Return the [X, Y] coordinate for the center point of the cell that contains the specified text.  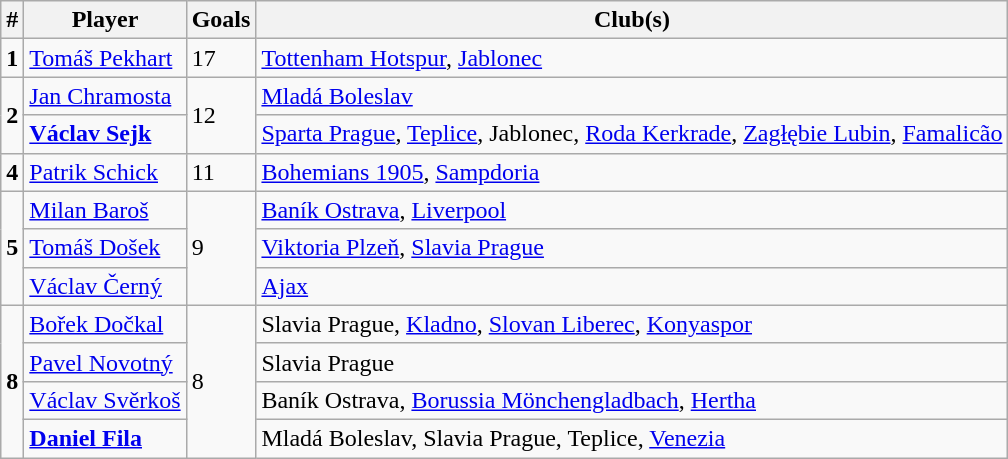
5 [12, 248]
Tottenham Hotspur, Jablonec [632, 58]
Goals [221, 20]
Václav Sejk [105, 134]
Tomáš Pekhart [105, 58]
12 [221, 115]
17 [221, 58]
Baník Ostrava, Liverpool [632, 210]
Milan Baroš [105, 210]
# [12, 20]
Ajax [632, 286]
Daniel Fila [105, 438]
Jan Chramosta [105, 96]
Slavia Prague [632, 362]
11 [221, 172]
Sparta Prague, Teplice, Jablonec, Roda Kerkrade, Zagłębie Lubin, Famalicão [632, 134]
9 [221, 248]
Václav Svěrkoš [105, 400]
Bohemians 1905, Sampdoria [632, 172]
Mladá Boleslav, Slavia Prague, Teplice, Venezia [632, 438]
Bořek Dočkal [105, 324]
Player [105, 20]
Slavia Prague, Kladno, Slovan Liberec, Konyaspor [632, 324]
4 [12, 172]
Pavel Novotný [105, 362]
Mladá Boleslav [632, 96]
Tomáš Došek [105, 248]
Patrik Schick [105, 172]
Club(s) [632, 20]
Viktoria Plzeň, Slavia Prague [632, 248]
Baník Ostrava, Borussia Mönchengladbach, Hertha [632, 400]
Václav Černý [105, 286]
2 [12, 115]
1 [12, 58]
